From the cell containing the given text, extract its center point as (x, y) coordinate. 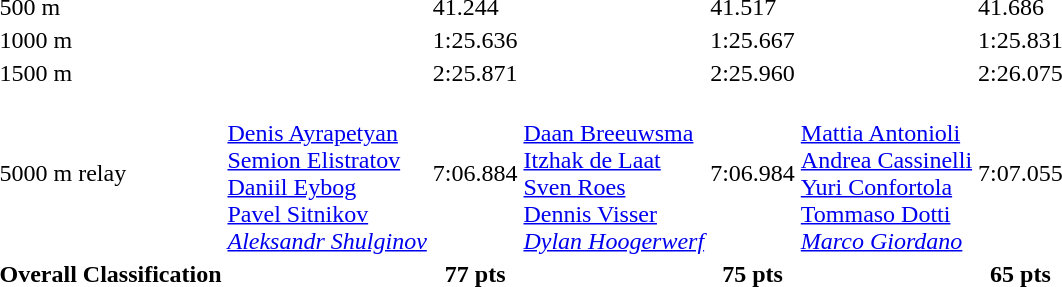
7:06.884 (475, 174)
Denis AyrapetyanSemion ElistratovDaniil EybogPavel SitnikovAleksandr Shulginov (327, 174)
1:25.636 (475, 40)
2:25.960 (753, 73)
2:25.871 (475, 73)
7:06.984 (753, 174)
Daan BreeuwsmaItzhak de LaatSven RoesDennis VisserDylan Hoogerwerf (614, 174)
Mattia AntonioliAndrea CassinelliYuri ConfortolaTommaso DottiMarco Giordano (886, 174)
1:25.667 (753, 40)
